Identify which cell holds the provided text, then report its (X, Y) central coordinate. 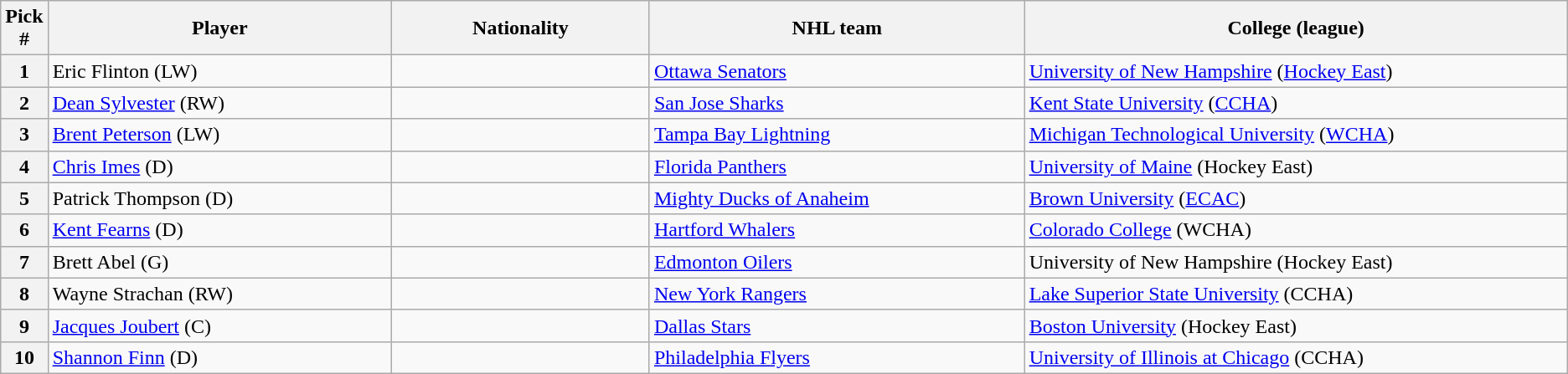
Wayne Strachan (RW) (219, 294)
Eric Flinton (LW) (219, 71)
Patrick Thompson (D) (219, 198)
Nationality (521, 28)
4 (24, 167)
Edmonton Oilers (837, 262)
10 (24, 357)
Ottawa Senators (837, 71)
Pick # (24, 28)
7 (24, 262)
Brent Peterson (LW) (219, 135)
Kent Fearns (D) (219, 230)
Dean Sylvester (RW) (219, 103)
Kent State University (CCHA) (1296, 103)
Philadelphia Flyers (837, 357)
Dallas Stars (837, 325)
Lake Superior State University (CCHA) (1296, 294)
University of Illinois at Chicago (CCHA) (1296, 357)
5 (24, 198)
Jacques Joubert (C) (219, 325)
Michigan Technological University (WCHA) (1296, 135)
6 (24, 230)
San Jose Sharks (837, 103)
NHL team (837, 28)
College (league) (1296, 28)
1 (24, 71)
Player (219, 28)
Colorado College (WCHA) (1296, 230)
8 (24, 294)
University of Maine (Hockey East) (1296, 167)
Florida Panthers (837, 167)
Boston University (Hockey East) (1296, 325)
Brown University (ECAC) (1296, 198)
3 (24, 135)
New York Rangers (837, 294)
Tampa Bay Lightning (837, 135)
Mighty Ducks of Anaheim (837, 198)
9 (24, 325)
Hartford Whalers (837, 230)
Brett Abel (G) (219, 262)
Chris Imes (D) (219, 167)
2 (24, 103)
Shannon Finn (D) (219, 357)
